Locate the cell with the specified text and output its [x, y] center coordinate. 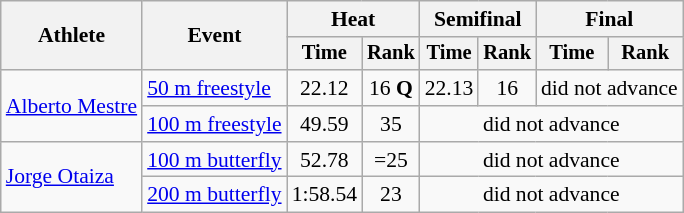
22.13 [450, 88]
200 m butterfly [214, 195]
1:58.54 [324, 195]
Athlete [72, 36]
23 [391, 195]
Alberto Mestre [72, 106]
100 m freestyle [214, 124]
Heat [354, 19]
Final [610, 19]
=25 [391, 160]
Jorge Otaiza [72, 178]
Event [214, 36]
52.78 [324, 160]
Semifinal [478, 19]
16 Q [391, 88]
35 [391, 124]
16 [507, 88]
22.12 [324, 88]
49.59 [324, 124]
100 m butterfly [214, 160]
50 m freestyle [214, 88]
